Determine the [x, y] coordinate at the center of the cell enclosing the given text.  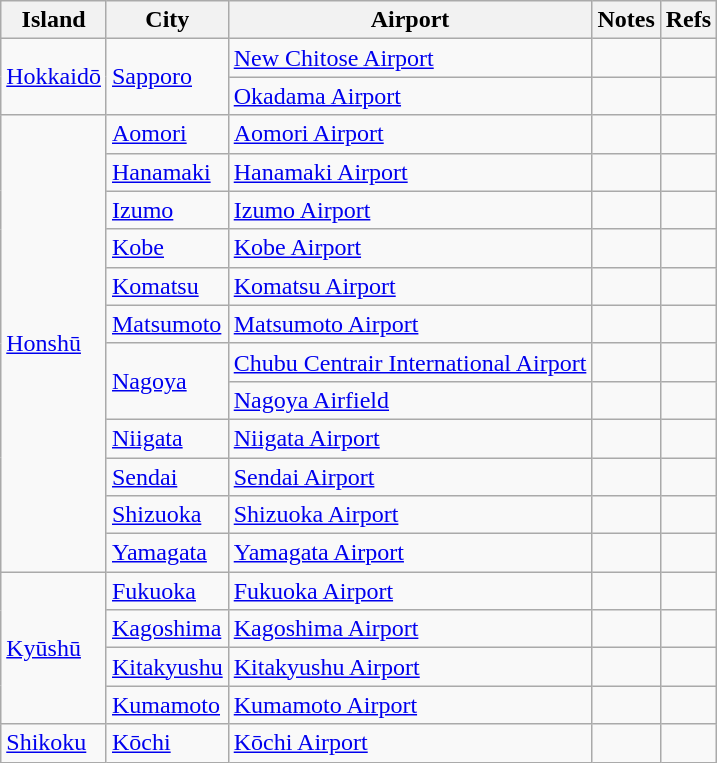
Aomori [167, 134]
Island [54, 20]
Hanamaki [167, 172]
Chubu Centrair International Airport [410, 362]
Hanamaki Airport [410, 172]
Kōchi Airport [410, 743]
Nagoya Airfield [410, 400]
Kumamoto Airport [410, 705]
Refs [688, 20]
Sendai [167, 477]
Niigata [167, 438]
Kyūshū [54, 648]
Okadama Airport [410, 96]
Kumamoto [167, 705]
Matsumoto Airport [410, 324]
Yamagata [167, 553]
City [167, 20]
Kagoshima Airport [410, 629]
Airport [410, 20]
Sendai Airport [410, 477]
Izumo [167, 210]
Shizuoka [167, 515]
Niigata Airport [410, 438]
Izumo Airport [410, 210]
Nagoya [167, 381]
Shikoku [54, 743]
Kobe Airport [410, 248]
Kōchi [167, 743]
New Chitose Airport [410, 58]
Kagoshima [167, 629]
Hokkaidō [54, 77]
Yamagata Airport [410, 553]
Shizuoka Airport [410, 515]
Kitakyushu [167, 667]
Fukuoka [167, 591]
Kitakyushu Airport [410, 667]
Kobe [167, 248]
Aomori Airport [410, 134]
Fukuoka Airport [410, 591]
Notes [626, 20]
Matsumoto [167, 324]
Honshū [54, 344]
Sapporo [167, 77]
Komatsu [167, 286]
Komatsu Airport [410, 286]
